Provide the (x, y) coordinate of the cell's center where the given text is located.  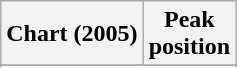
Peak position (189, 34)
Chart (2005) (72, 34)
